Output the (X, Y) coordinate of the center of the cell containing the given text.  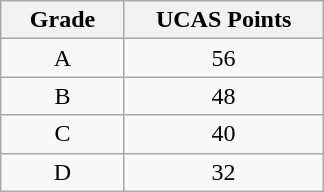
48 (224, 96)
A (63, 58)
56 (224, 58)
32 (224, 172)
C (63, 134)
UCAS Points (224, 20)
Grade (63, 20)
B (63, 96)
40 (224, 134)
D (63, 172)
